Scan for the cell matching the given text and deliver its [x, y] coordinate at center. 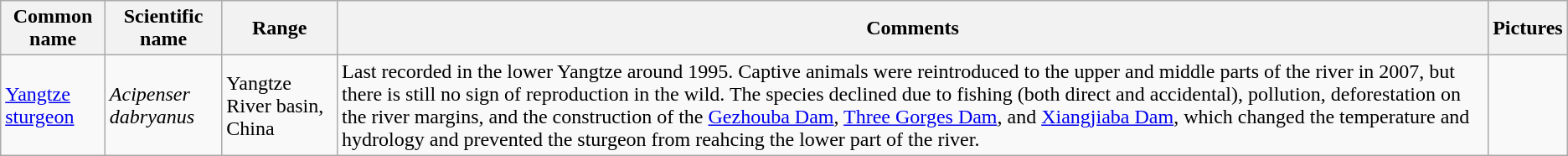
Yangtze sturgeon [54, 106]
Yangtze River basin, China [280, 106]
Range [280, 29]
Acipenser dabryanus [162, 106]
Comments [913, 29]
Scientific name [162, 29]
Common name [54, 29]
Pictures [1528, 29]
